From the cell containing the given text, extract its center point as [x, y] coordinate. 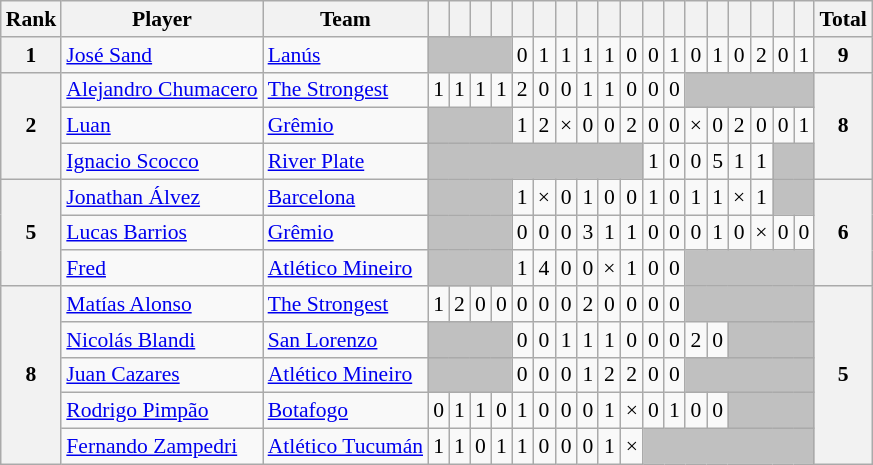
3 [588, 233]
Alejandro Chumacero [162, 90]
Botafogo [346, 411]
Player [162, 19]
4 [544, 269]
Nicolás Blandi [162, 340]
Fred [162, 269]
9 [842, 55]
Lucas Barrios [162, 233]
José Sand [162, 55]
Lanús [346, 55]
Luan [162, 126]
Atlético Tucumán [346, 447]
Rank [32, 19]
Juan Cazares [162, 375]
Barcelona [346, 197]
Fernando Zampedri [162, 447]
Rodrigo Pimpão [162, 411]
Total [842, 19]
Team [346, 19]
Jonathan Álvez [162, 197]
6 [842, 232]
San Lorenzo [346, 340]
Ignacio Scocco [162, 162]
River Plate [346, 162]
Matías Alonso [162, 304]
